From the cell containing the given text, extract its center point as [X, Y] coordinate. 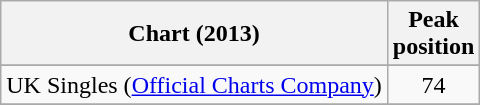
UK Singles (Official Charts Company) [194, 85]
74 [433, 85]
Peakposition [433, 34]
Chart (2013) [194, 34]
